Identify which cell holds the provided text, then report its [X, Y] central coordinate. 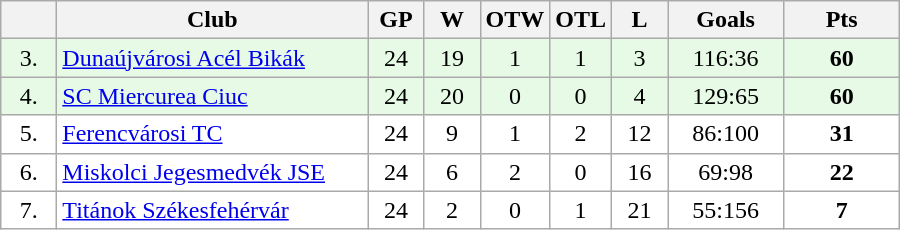
Ferencvárosi TC [212, 134]
55:156 [726, 210]
86:100 [726, 134]
4 [640, 96]
OTL [581, 20]
69:98 [726, 172]
129:65 [726, 96]
Miskolci Jegesmedvék JSE [212, 172]
21 [640, 210]
3. [29, 58]
SC Miercurea Ciuc [212, 96]
16 [640, 172]
12 [640, 134]
22 [842, 172]
OTW [515, 20]
7 [842, 210]
Club [212, 20]
9 [452, 134]
3 [640, 58]
Titánok Székesfehérvár [212, 210]
116:36 [726, 58]
L [640, 20]
Dunaújvárosi Acél Bikák [212, 58]
19 [452, 58]
6 [452, 172]
4. [29, 96]
7. [29, 210]
20 [452, 96]
6. [29, 172]
5. [29, 134]
31 [842, 134]
Pts [842, 20]
W [452, 20]
GP [396, 20]
Goals [726, 20]
